Output the (X, Y) coordinate of the center of the cell containing the given text.  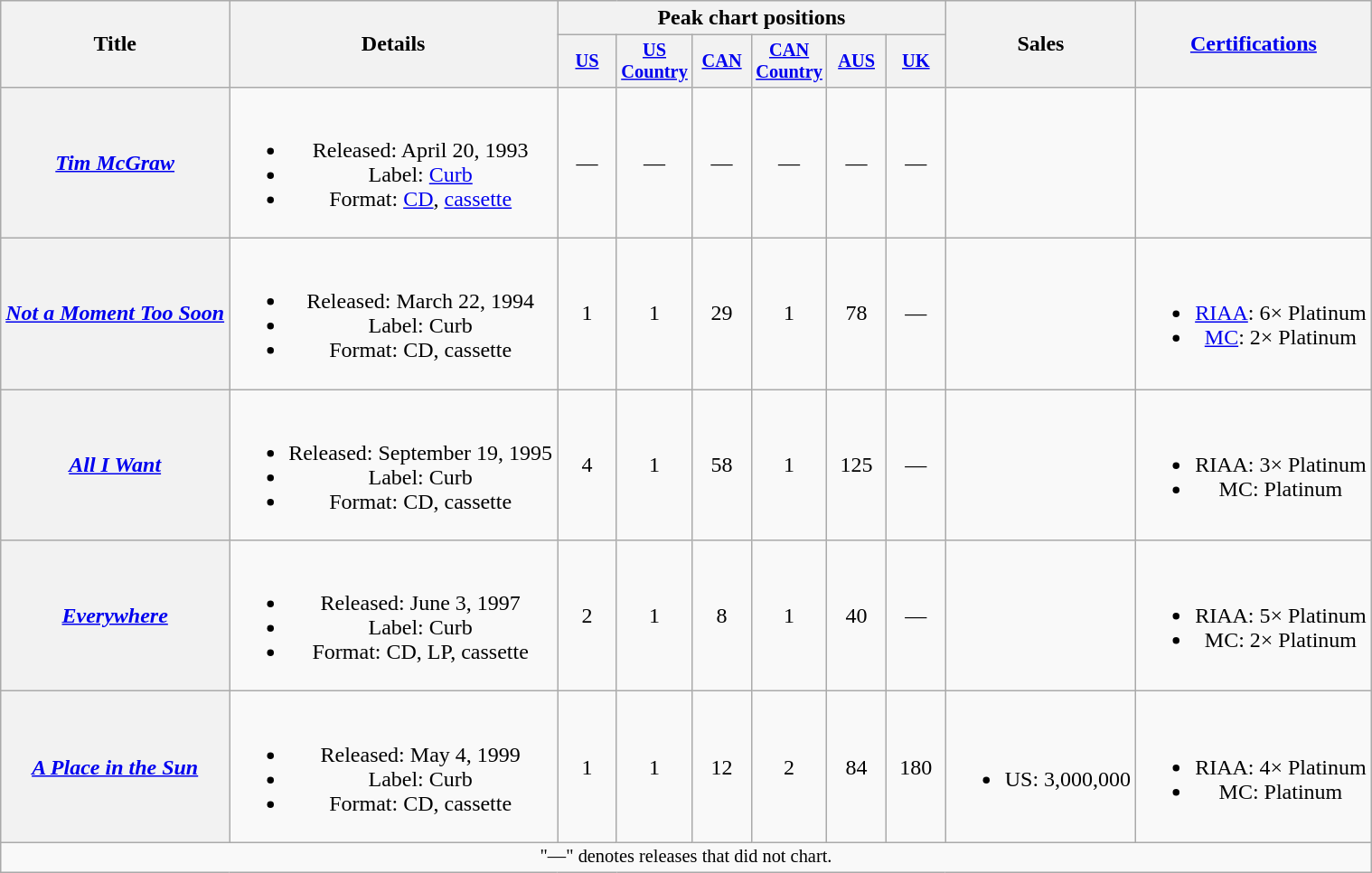
RIAA: 5× PlatinumMC: 2× Platinum (1255, 616)
Tim McGraw (116, 163)
78 (857, 314)
Certifications (1255, 44)
RIAA: 6× PlatinumMC: 2× Platinum (1255, 314)
CANCountry (788, 61)
58 (722, 465)
180 (916, 766)
Released: September 19, 1995Label: CurbFormat: CD, cassette (394, 465)
USCountry (654, 61)
Details (394, 44)
4 (587, 465)
Sales (1040, 44)
84 (857, 766)
Released: March 22, 1994Label: CurbFormat: CD, cassette (394, 314)
Title (116, 44)
RIAA: 4× PlatinumMC: Platinum (1255, 766)
Everywhere (116, 616)
CAN (722, 61)
8 (722, 616)
Released: April 20, 1993Label: CurbFormat: CD, cassette (394, 163)
Peak chart positions (752, 18)
Released: May 4, 1999Label: CurbFormat: CD, cassette (394, 766)
US: 3,000,000 (1040, 766)
Not a Moment Too Soon (116, 314)
All I Want (116, 465)
AUS (857, 61)
RIAA: 3× PlatinumMC: Platinum (1255, 465)
"—" denotes releases that did not chart. (686, 858)
12 (722, 766)
A Place in the Sun (116, 766)
29 (722, 314)
US (587, 61)
UK (916, 61)
Released: June 3, 1997Label: CurbFormat: CD, LP, cassette (394, 616)
125 (857, 465)
40 (857, 616)
